Scan for the cell matching the given text and deliver its [x, y] coordinate at center. 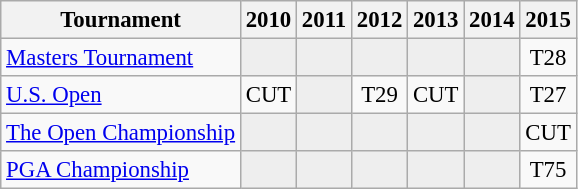
PGA Championship [121, 170]
T27 [548, 95]
T75 [548, 170]
Masters Tournament [121, 58]
2015 [548, 20]
U.S. Open [121, 95]
2013 [436, 20]
2011 [324, 20]
T29 [379, 95]
2014 [492, 20]
The Open Championship [121, 133]
2010 [268, 20]
Tournament [121, 20]
2012 [379, 20]
T28 [548, 58]
